Extract the [x, y] coordinate from the center of the cell holding the provided text.  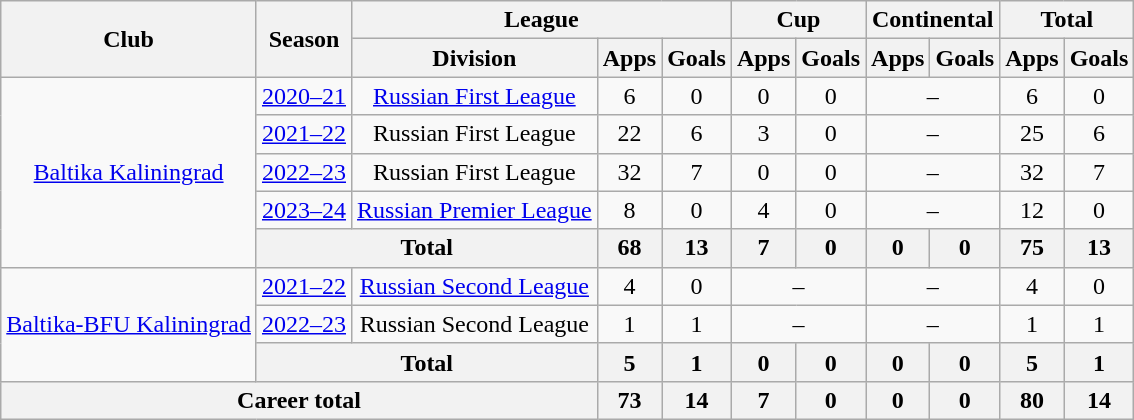
Russian Premier League [475, 210]
25 [1032, 134]
22 [629, 134]
12 [1032, 210]
Baltika-BFU Kaliningrad [129, 324]
Baltika Kaliningrad [129, 172]
73 [629, 400]
Season [304, 39]
68 [629, 248]
3 [763, 134]
8 [629, 210]
Continental [933, 20]
Cup [798, 20]
2023–24 [304, 210]
75 [1032, 248]
Club [129, 39]
80 [1032, 400]
2020–21 [304, 96]
League [542, 20]
Division [475, 58]
Career total [299, 400]
